Determine the [X, Y] coordinate at the center of the cell enclosing the given text.  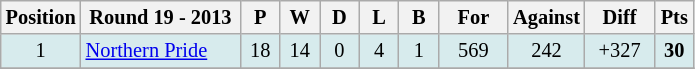
18 [260, 51]
Northern Pride [161, 51]
+327 [620, 51]
4 [379, 51]
Against [546, 17]
Diff [620, 17]
Position [41, 17]
242 [546, 51]
L [379, 17]
30 [674, 51]
P [260, 17]
14 [300, 51]
0 [340, 51]
W [300, 17]
569 [474, 51]
Pts [674, 17]
D [340, 17]
For [474, 17]
Round 19 - 2013 [161, 17]
B [419, 17]
